Output the [X, Y] coordinate of the center of the cell containing the given text.  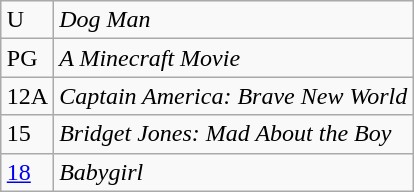
A Minecraft Movie [234, 58]
Captain America: Brave New World [234, 96]
18 [27, 172]
15 [27, 134]
U [27, 20]
12A [27, 96]
Dog Man [234, 20]
PG [27, 58]
Bridget Jones: Mad About the Boy [234, 134]
Babygirl [234, 172]
